Return [x, y] of the center of cell containing provided text 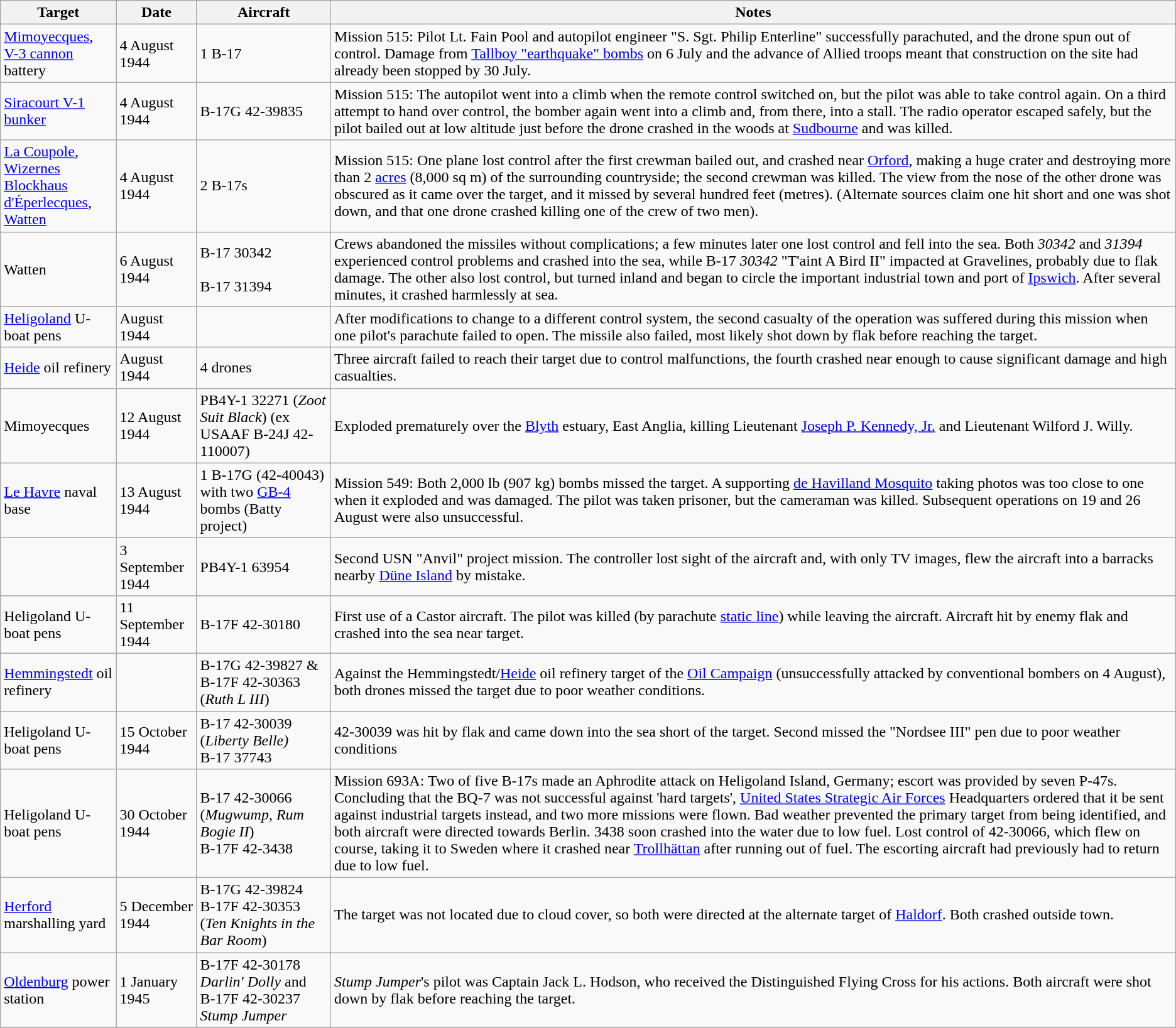
Le Havre naval base [58, 500]
1 B-17 [264, 53]
11 September 1944 [156, 624]
Date [156, 13]
Target [58, 13]
30 October 1944 [156, 824]
B-17G 42-39835 [264, 111]
15 October 1944 [156, 740]
B-17 30342B-17 31394 [264, 269]
PB4Y-1 63954 [264, 566]
B-17 42-30066 (Mugwump, Rum Bogie II)B-17F 42-3438 [264, 824]
4 drones [264, 368]
12 August 1944 [156, 426]
B-17G 42-39827 & B-17F 42-30363 (Ruth L III) [264, 682]
1 B-17G (42-40043) with two GB-4 bombs (Batty project) [264, 500]
PB4Y-1 32271 (Zoot Suit Black) (ex USAAF B-24J 42-110007) [264, 426]
2 B-17s [264, 186]
5 December 1944 [156, 916]
B-17F 42-30180 [264, 624]
Notes [753, 13]
Mimoyecques,V-3 cannon battery [58, 53]
B-17 42-30039 (Liberty Belle)B-17 37743 [264, 740]
13 August 1944 [156, 500]
42-30039 was hit by flak and came down into the sea short of the target. Second missed the "Nordsee III" pen due to poor weather conditions [753, 740]
Mimoyecques [58, 426]
1 January 1945 [156, 990]
Exploded prematurely over the Blyth estuary, East Anglia, killing Lieutenant Joseph P. Kennedy, Jr. and Lieutenant Wilford J. Willy. [753, 426]
Hemmingstedt oil refinery [58, 682]
La Coupole, WizernesBlockhaus d'Éperlecques, Watten [58, 186]
Oldenburg power station [58, 990]
B-17F 42-30178 Darlin' Dolly andB-17F 42-30237 Stump Jumper [264, 990]
Herford marshalling yard [58, 916]
Aircraft [264, 13]
3 September 1944 [156, 566]
Siracourt V-1 bunker [58, 111]
Watten [58, 269]
The target was not located due to cloud cover, so both were directed at the alternate target of Haldorf. Both crashed outside town. [753, 916]
B-17G 42-39824B-17F 42-30353 (Ten Knights in the Bar Room) [264, 916]
Heide oil refinery [58, 368]
6 August 1944 [156, 269]
